Return (x, y) of the center of cell containing provided text 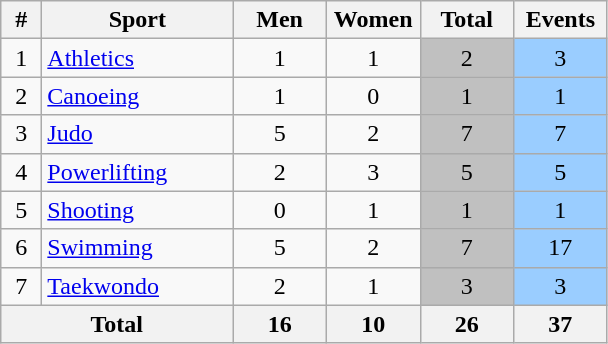
Events (561, 20)
Sport (138, 20)
Men (280, 20)
# (22, 20)
17 (561, 248)
Judo (138, 134)
37 (561, 324)
10 (373, 324)
Powerlifting (138, 172)
6 (22, 248)
Canoeing (138, 96)
Taekwondo (138, 286)
16 (280, 324)
Shooting (138, 210)
Women (373, 20)
Swimming (138, 248)
Athletics (138, 58)
26 (467, 324)
4 (22, 172)
